Detect which cell encompasses the target text, then output its [X, Y] center coordinate. 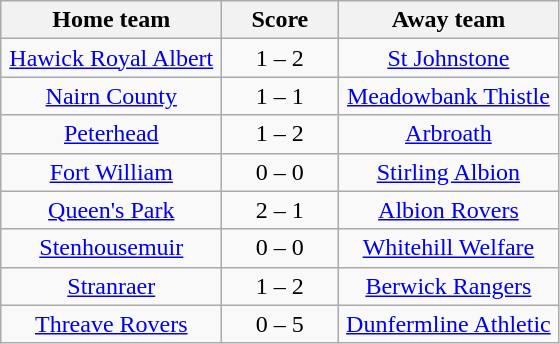
Peterhead [112, 134]
Away team [448, 20]
Hawick Royal Albert [112, 58]
Berwick Rangers [448, 286]
Meadowbank Thistle [448, 96]
2 – 1 [280, 210]
Queen's Park [112, 210]
Stenhousemuir [112, 248]
Stirling Albion [448, 172]
Nairn County [112, 96]
Arbroath [448, 134]
1 – 1 [280, 96]
St Johnstone [448, 58]
Albion Rovers [448, 210]
Dunfermline Athletic [448, 324]
Stranraer [112, 286]
Home team [112, 20]
Fort William [112, 172]
Score [280, 20]
Whitehill Welfare [448, 248]
0 – 5 [280, 324]
Threave Rovers [112, 324]
